Detect which cell encompasses the target text, then output its [x, y] center coordinate. 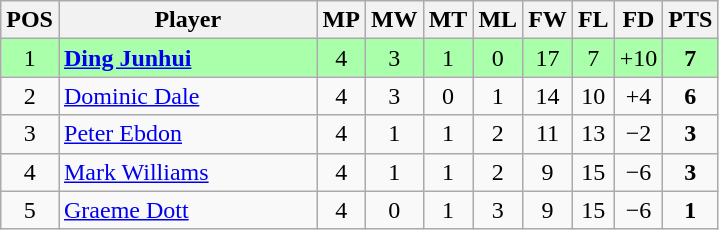
FD [638, 20]
Mark Williams [188, 172]
FL [593, 20]
Dominic Dale [188, 96]
6 [690, 96]
MW [394, 20]
MT [448, 20]
14 [548, 96]
Peter Ebdon [188, 134]
ML [498, 20]
FW [548, 20]
MP [341, 20]
5 [30, 210]
17 [548, 58]
+4 [638, 96]
PTS [690, 20]
Graeme Dott [188, 210]
−2 [638, 134]
10 [593, 96]
+10 [638, 58]
Ding Junhui [188, 58]
11 [548, 134]
Player [188, 20]
POS [30, 20]
13 [593, 134]
